Search for the cell housing the specified text and yield its (x, y) center coordinate. 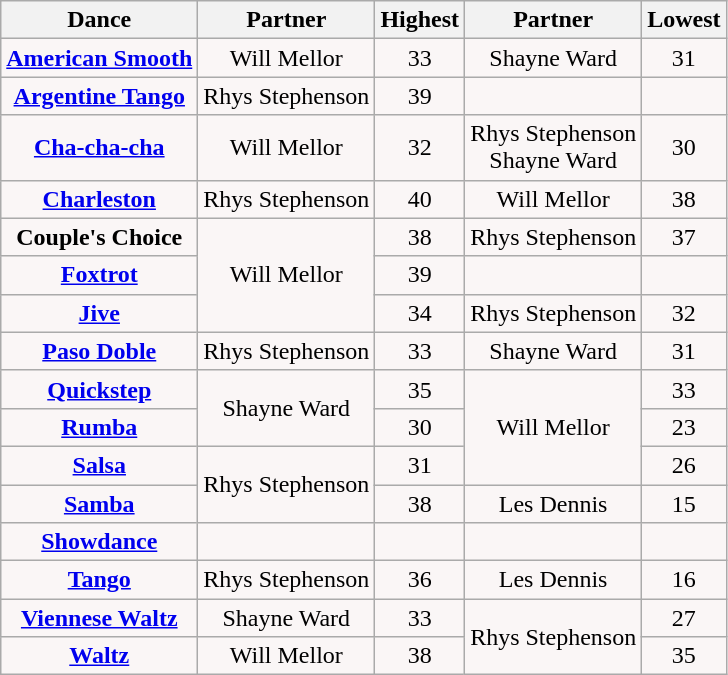
Samba (100, 503)
16 (684, 580)
34 (420, 313)
American Smooth (100, 58)
40 (420, 199)
Foxtrot (100, 275)
Showdance (100, 542)
23 (684, 427)
Tango (100, 580)
Quickstep (100, 389)
Jive (100, 313)
37 (684, 237)
Charleston (100, 199)
Lowest (684, 20)
Argentine Tango (100, 96)
Viennese Waltz (100, 618)
Highest (420, 20)
36 (420, 580)
Paso Doble (100, 351)
Couple's Choice (100, 237)
Cha-cha-cha (100, 148)
27 (684, 618)
Waltz (100, 656)
26 (684, 465)
Dance (100, 20)
Rhys StephensonShayne Ward (554, 148)
Salsa (100, 465)
Rumba (100, 427)
15 (684, 503)
